Determine the [x, y] coordinate at the center of the cell enclosing the given text.  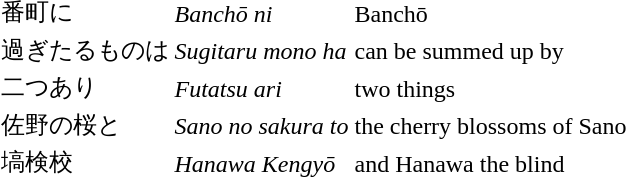
Sano no sakura to [262, 125]
Sugitaru mono ha [262, 51]
Futatsu ari [262, 88]
